Identify which cell holds the provided text, then report its [x, y] central coordinate. 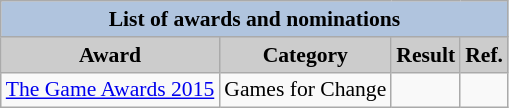
Result [426, 55]
Games for Change [305, 90]
Award [110, 55]
Ref. [484, 55]
List of awards and nominations [254, 19]
The Game Awards 2015 [110, 90]
Category [305, 55]
